Return the (x, y) coordinate for the center point of the cell that contains the specified text.  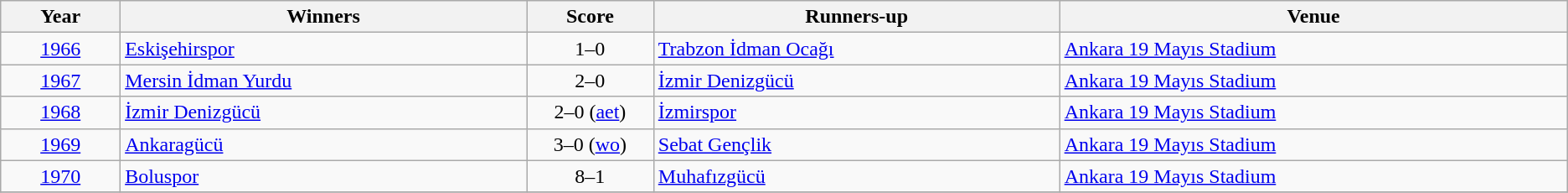
Year (60, 17)
1966 (60, 49)
Sebat Gençlik (856, 144)
3–0 (wo) (590, 144)
Mersin İdman Yurdu (323, 81)
Winners (323, 17)
1967 (60, 81)
8–1 (590, 176)
Trabzon İdman Ocağı (856, 49)
1–0 (590, 49)
Ankaragücü (323, 144)
1970 (60, 176)
2–0 (590, 81)
Boluspor (323, 176)
1968 (60, 112)
Runners-up (856, 17)
İzmirspor (856, 112)
2–0 (aet) (590, 112)
Venue (1313, 17)
Score (590, 17)
Eskişehirspor (323, 49)
1969 (60, 144)
Muhafızgücü (856, 176)
